Scan for the cell matching the given text and deliver its (x, y) coordinate at center. 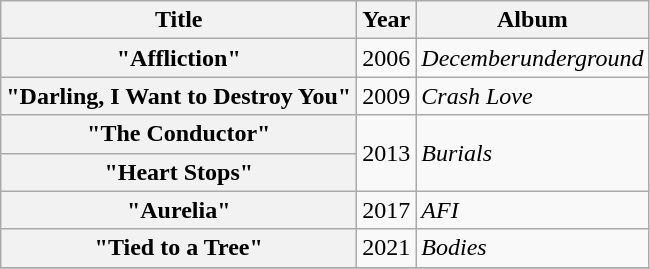
Title (179, 20)
Bodies (532, 248)
Decemberunderground (532, 58)
2006 (386, 58)
"Darling, I Want to Destroy You" (179, 96)
2009 (386, 96)
"Heart Stops" (179, 172)
"Aurelia" (179, 210)
"Affliction" (179, 58)
2021 (386, 248)
2013 (386, 153)
AFI (532, 210)
2017 (386, 210)
"Tied to a Tree" (179, 248)
Year (386, 20)
"The Conductor" (179, 134)
Burials (532, 153)
Album (532, 20)
Crash Love (532, 96)
